Return the [x, y] coordinate for the center point of the cell that contains the specified text.  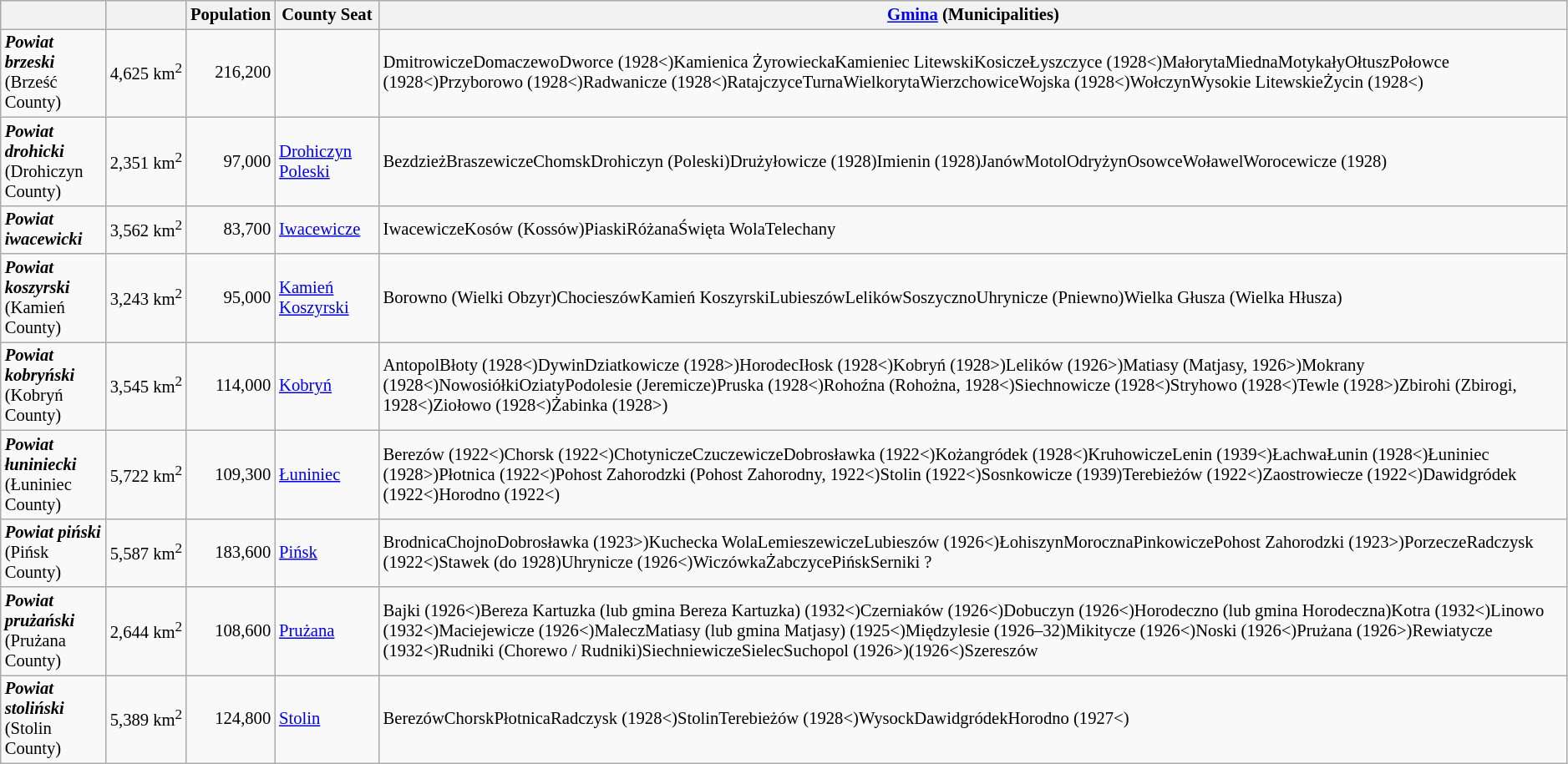
Stolin [327, 719]
Powiat drohicki (Drohiczyn County) [53, 161]
109,300 [231, 474]
Gmina (Municipalities) [974, 14]
IwacewiczeKosów (Kossów)PiaskiRóżanaŚwięta WolaTelechany [974, 230]
BezdzieżBraszewiczeChomskDrohiczyn (Poleski)Drużyłowicze (1928)Imienin (1928)JanówMotolOdryżynOsowceWoławelWorocewicze (1928) [974, 161]
Kamień Koszyrski [327, 298]
95,000 [231, 298]
Population [231, 14]
Powiat stoliński (Stolin County) [53, 719]
97,000 [231, 161]
5,389 km2 [146, 719]
Powiat brzeski (Brześć County) [53, 73]
Powiat iwacewicki [53, 230]
Drohiczyn Poleski [327, 161]
183,600 [231, 553]
Iwacewicze [327, 230]
County Seat [327, 14]
Powiat prużański (Prużana County) [53, 630]
83,700 [231, 230]
Powiat kobryński (Kobryń County) [53, 386]
Powiat łuniniecki (Łuniniec County) [53, 474]
3,545 km2 [146, 386]
Łuniniec [327, 474]
3,243 km2 [146, 298]
Powiat koszyrski (Kamień County) [53, 298]
108,600 [231, 630]
3,562 km2 [146, 230]
Kobryń [327, 386]
124,800 [231, 719]
5,587 km2 [146, 553]
4,625 km2 [146, 73]
5,722 km2 [146, 474]
2,351 km2 [146, 161]
Prużana [327, 630]
114,000 [231, 386]
Pińsk [327, 553]
216,200 [231, 73]
2,644 km2 [146, 630]
BerezówChorskPłotnicaRadczysk (1928<)StolinTerebieżów (1928<)WysockDawidgródekHorodno (1927<) [974, 719]
Borowno (Wielki Obzyr)ChocieszówKamień KoszyrskiLubieszówLelikówSoszycznoUhrynicze (Pniewno)Wielka Głusza (Wielka Hłusza) [974, 298]
Powiat piński (Pińsk County) [53, 553]
